Output the (X, Y) coordinate of the center of the cell containing the given text.  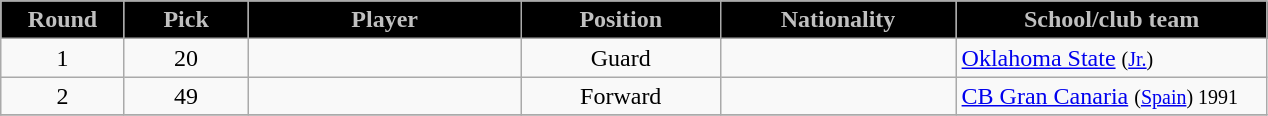
Position (620, 20)
1 (63, 58)
Nationality (838, 20)
CB Gran Canaria (Spain) 1991 (1112, 96)
Round (63, 20)
Player (385, 20)
49 (186, 96)
Pick (186, 20)
2 (63, 96)
Oklahoma State (Jr.) (1112, 58)
School/club team (1112, 20)
Guard (620, 58)
Forward (620, 96)
20 (186, 58)
